Scan for the cell matching the given text and deliver its [x, y] coordinate at center. 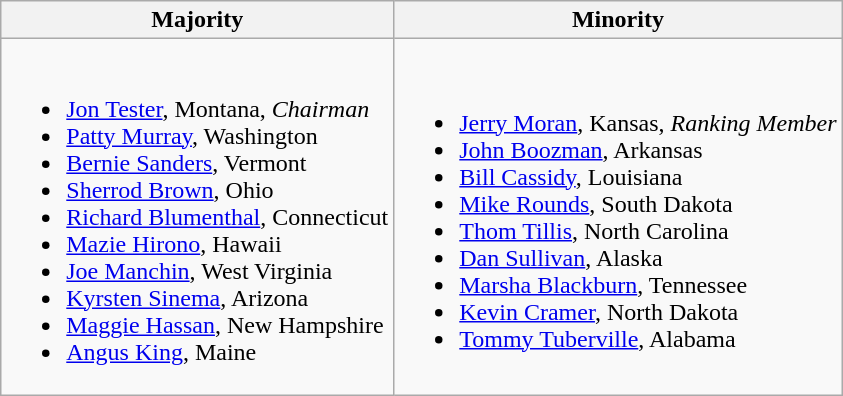
Minority [618, 20]
Majority [198, 20]
